Return (X, Y) of the center of cell containing provided text 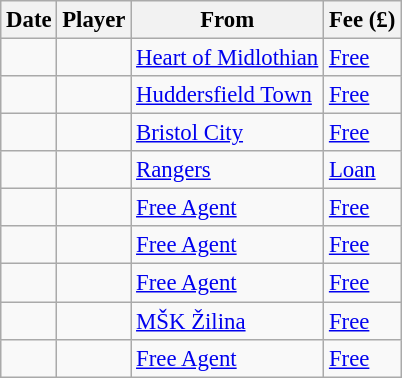
Player (94, 20)
Rangers (228, 170)
MŠK Žilina (228, 321)
Loan (362, 170)
From (228, 20)
Bristol City (228, 133)
Heart of Midlothian (228, 58)
Date (29, 20)
Fee (£) (362, 20)
Huddersfield Town (228, 95)
